Identify which cell holds the provided text, then report its [x, y] central coordinate. 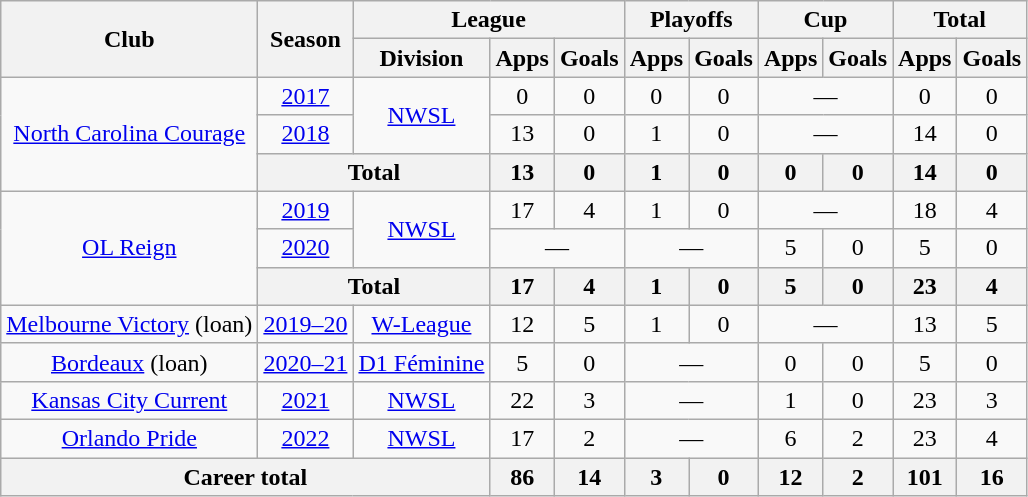
Division [422, 58]
OL Reign [130, 248]
Cup [825, 20]
D1 Féminine [422, 362]
League [488, 20]
18 [925, 210]
2022 [306, 438]
2019 [306, 210]
2018 [306, 134]
Career total [246, 477]
2017 [306, 96]
16 [992, 477]
2021 [306, 400]
22 [522, 400]
Season [306, 39]
Playoffs [691, 20]
Orlando Pride [130, 438]
W-League [422, 324]
86 [522, 477]
2020–21 [306, 362]
Club [130, 39]
101 [925, 477]
Bordeaux (loan) [130, 362]
Melbourne Victory (loan) [130, 324]
North Carolina Courage [130, 134]
Kansas City Current [130, 400]
2020 [306, 248]
6 [790, 438]
2019–20 [306, 324]
